Output the [x, y] coordinate of the center of the cell containing the given text.  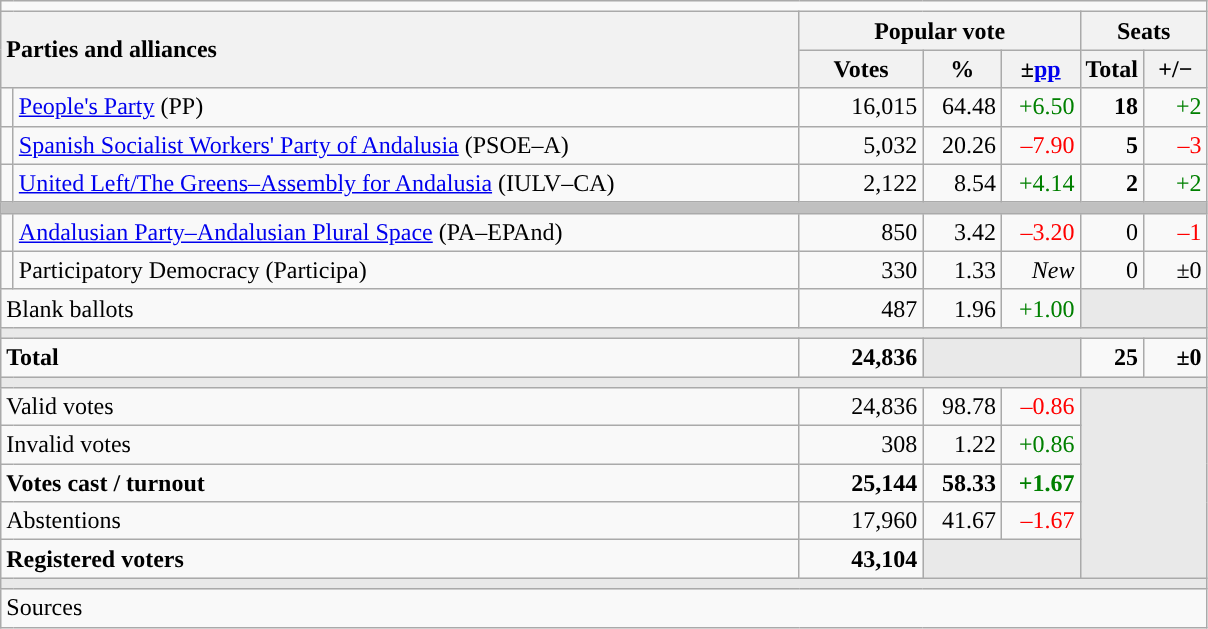
Invalid votes [400, 445]
18 [1112, 107]
5,032 [861, 145]
850 [861, 232]
–3 [1176, 145]
Parties and alliances [400, 50]
±pp [1040, 69]
+6.50 [1040, 107]
2,122 [861, 183]
25 [1112, 357]
64.48 [962, 107]
Participatory Democracy (Participa) [406, 270]
+/− [1176, 69]
New [1040, 270]
16,015 [861, 107]
Abstentions [400, 521]
330 [861, 270]
+1.00 [1040, 308]
Andalusian Party–Andalusian Plural Space (PA–EPAnd) [406, 232]
United Left/The Greens–Assembly for Andalusia (IULV–CA) [406, 183]
5 [1112, 145]
Valid votes [400, 407]
% [962, 69]
+1.67 [1040, 483]
1.96 [962, 308]
+4.14 [1040, 183]
–1.67 [1040, 521]
–7.90 [1040, 145]
2 [1112, 183]
487 [861, 308]
1.22 [962, 445]
98.78 [962, 407]
–1 [1176, 232]
8.54 [962, 183]
20.26 [962, 145]
25,144 [861, 483]
17,960 [861, 521]
41.67 [962, 521]
308 [861, 445]
Seats [1144, 31]
1.33 [962, 270]
People's Party (PP) [406, 107]
Sources [604, 608]
Registered voters [400, 559]
Blank ballots [400, 308]
–3.20 [1040, 232]
–0.86 [1040, 407]
Popular vote [940, 31]
3.42 [962, 232]
43,104 [861, 559]
+0.86 [1040, 445]
Votes cast / turnout [400, 483]
Spanish Socialist Workers' Party of Andalusia (PSOE–A) [406, 145]
Votes [861, 69]
58.33 [962, 483]
